Detect which cell encompasses the target text, then output its (X, Y) center coordinate. 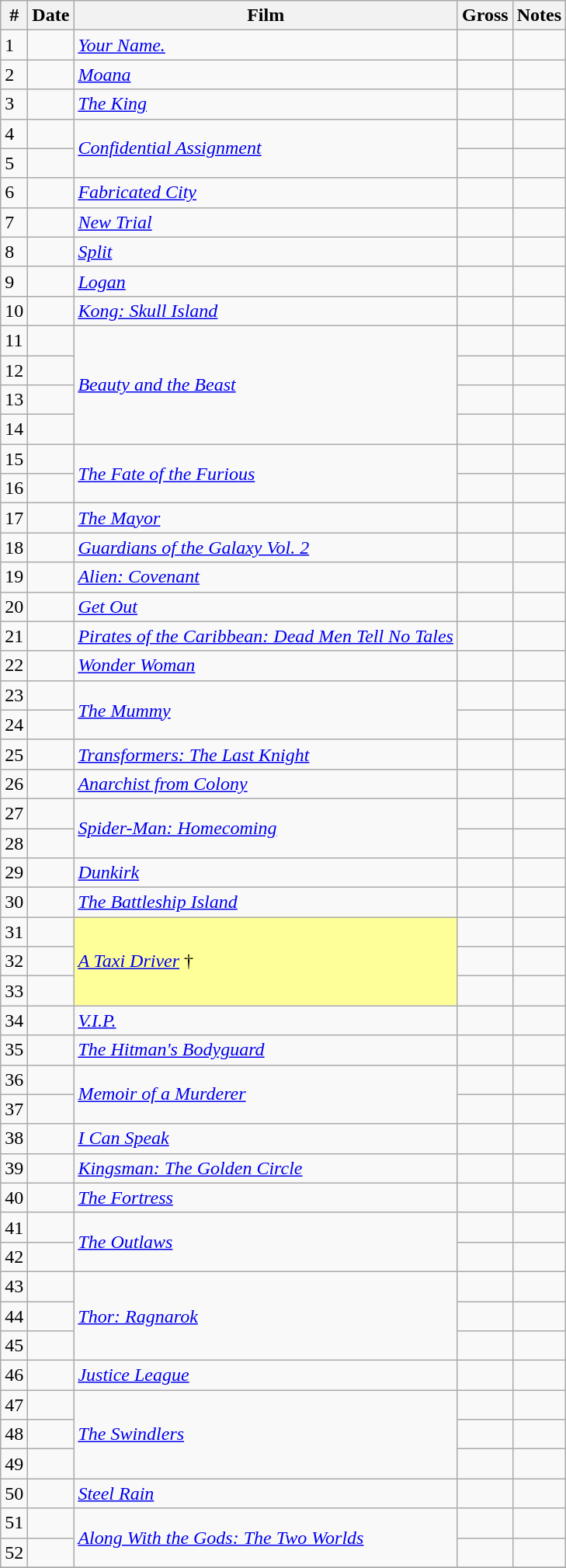
Gross (484, 16)
41 (14, 1227)
28 (14, 843)
Thor: Ragnarok (266, 1316)
15 (14, 459)
43 (14, 1286)
19 (14, 577)
Confidential Assignment (266, 148)
9 (14, 281)
The Hitman's Bodyguard (266, 1050)
30 (14, 902)
37 (14, 1109)
Pirates of the Caribbean: Dead Men Tell No Tales (266, 636)
31 (14, 932)
17 (14, 518)
Alien: Covenant (266, 577)
The Battleship Island (266, 902)
16 (14, 488)
# (14, 16)
33 (14, 991)
A Taxi Driver † (266, 961)
36 (14, 1080)
4 (14, 134)
Beauty and the Beast (266, 384)
I Can Speak (266, 1139)
The Mummy (266, 710)
14 (14, 429)
5 (14, 163)
8 (14, 252)
24 (14, 725)
7 (14, 222)
1 (14, 45)
13 (14, 400)
Wonder Woman (266, 666)
Logan (266, 281)
3 (14, 104)
Transformers: The Last Knight (266, 754)
Spider-Man: Homecoming (266, 828)
22 (14, 666)
Steel Rain (266, 1493)
The Swindlers (266, 1434)
18 (14, 548)
Memoir of a Murderer (266, 1094)
Notes (539, 16)
Date (51, 16)
50 (14, 1493)
35 (14, 1050)
32 (14, 961)
21 (14, 636)
49 (14, 1464)
Your Name. (266, 45)
23 (14, 695)
Split (266, 252)
Guardians of the Galaxy Vol. 2 (266, 548)
48 (14, 1434)
Get Out (266, 607)
20 (14, 607)
The Outlaws (266, 1242)
The Fortress (266, 1198)
12 (14, 370)
26 (14, 784)
V.I.P. (266, 1020)
27 (14, 813)
42 (14, 1257)
40 (14, 1198)
The Mayor (266, 518)
The Fate of the Furious (266, 474)
Fabricated City (266, 193)
New Trial (266, 222)
45 (14, 1346)
46 (14, 1375)
52 (14, 1552)
Moana (266, 75)
Film (266, 16)
Kingsman: The Golden Circle (266, 1168)
Justice League (266, 1375)
11 (14, 340)
10 (14, 311)
29 (14, 873)
Along With the Gods: The Two Worlds (266, 1538)
2 (14, 75)
Kong: Skull Island (266, 311)
Dunkirk (266, 873)
34 (14, 1020)
47 (14, 1405)
51 (14, 1523)
38 (14, 1139)
Anarchist from Colony (266, 784)
The King (266, 104)
39 (14, 1168)
25 (14, 754)
6 (14, 193)
44 (14, 1316)
